From the cell containing the given text, extract its center point as [x, y] coordinate. 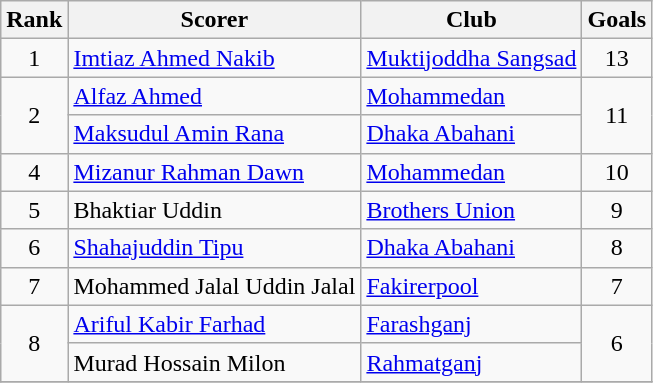
Mizanur Rahman Dawn [214, 172]
Bhaktiar Uddin [214, 210]
Ariful Kabir Farhad [214, 324]
1 [34, 58]
Goals [617, 20]
Fakirerpool [472, 286]
2 [34, 115]
Mohammed Jalal Uddin Jalal [214, 286]
Maksudul Amin Rana [214, 134]
Brothers Union [472, 210]
5 [34, 210]
Alfaz Ahmed [214, 96]
Murad Hossain Milon [214, 362]
11 [617, 115]
4 [34, 172]
Farashganj [472, 324]
Rank [34, 20]
Club [472, 20]
9 [617, 210]
13 [617, 58]
10 [617, 172]
Rahmatganj [472, 362]
Scorer [214, 20]
Imtiaz Ahmed Nakib [214, 58]
Shahajuddin Tipu [214, 248]
Muktijoddha Sangsad [472, 58]
